Return (X, Y) of the center of cell containing provided text 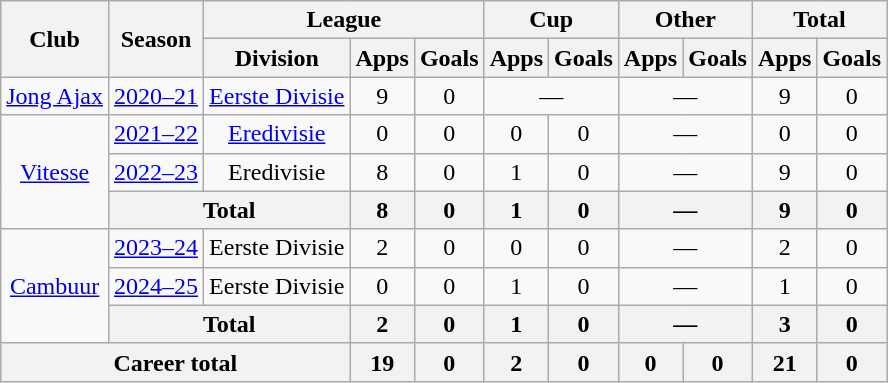
Jong Ajax (55, 96)
Cup (551, 20)
2021–22 (156, 134)
League (344, 20)
2023–24 (156, 248)
Cambuur (55, 286)
2024–25 (156, 286)
19 (382, 362)
Season (156, 39)
21 (784, 362)
3 (784, 324)
Other (685, 20)
Club (55, 39)
Career total (176, 362)
Division (277, 58)
Vitesse (55, 172)
2020–21 (156, 96)
2022–23 (156, 172)
